Output the [x, y] coordinate of the center of the cell containing the given text.  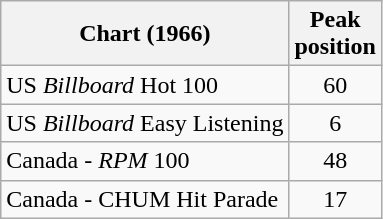
Peakposition [335, 34]
6 [335, 123]
US Billboard Hot 100 [145, 85]
Canada - CHUM Hit Parade [145, 199]
60 [335, 85]
Chart (1966) [145, 34]
48 [335, 161]
Canada - RPM 100 [145, 161]
17 [335, 199]
US Billboard Easy Listening [145, 123]
